Pinpoint the cell where the given text exists, returning its [x, y] midpoint coordinate. 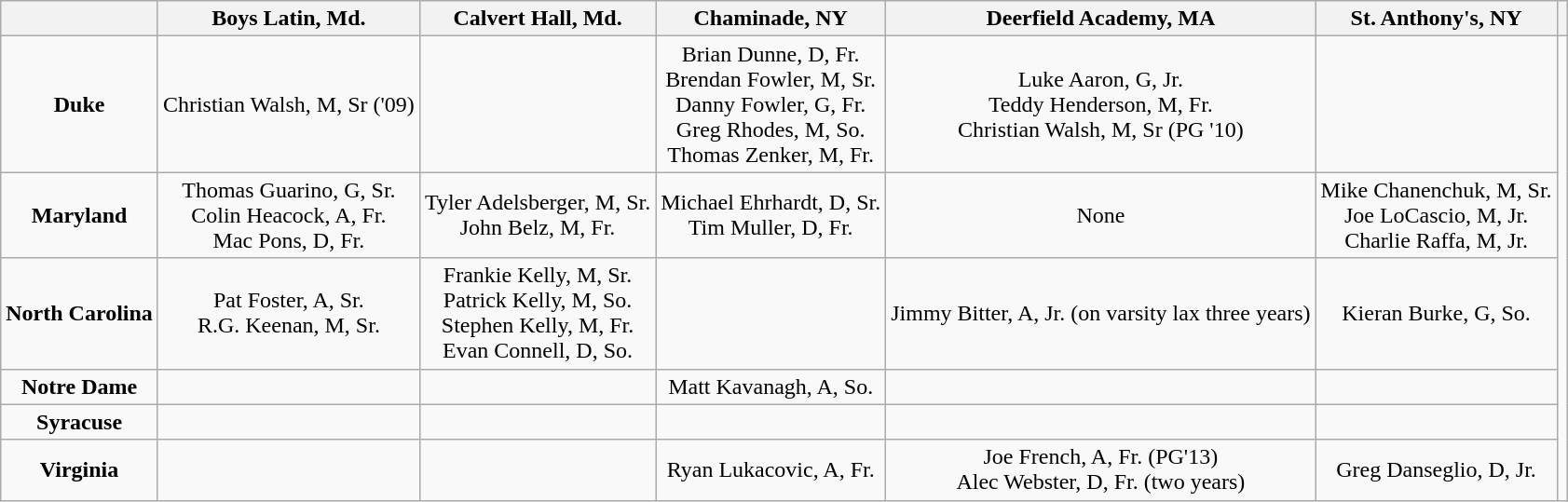
Pat Foster, A, Sr.R.G. Keenan, M, Sr. [289, 313]
Ryan Lukacovic, A, Fr. [771, 469]
Tyler Adelsberger, M, Sr.John Belz, M, Fr. [537, 215]
St. Anthony's, NY [1437, 19]
Virginia [80, 469]
Syracuse [80, 422]
Deerfield Academy, MA [1101, 19]
Notre Dame [80, 387]
Michael Ehrhardt, D, Sr.Tim Muller, D, Fr. [771, 215]
Thomas Guarino, G, Sr.Colin Heacock, A, Fr.Mac Pons, D, Fr. [289, 215]
None [1101, 215]
Joe French, A, Fr. (PG'13)Alec Webster, D, Fr. (two years) [1101, 469]
Mike Chanenchuk, M, Sr.Joe LoCascio, M, Jr.Charlie Raffa, M, Jr. [1437, 215]
Calvert Hall, Md. [537, 19]
Jimmy Bitter, A, Jr. (on varsity lax three years) [1101, 313]
Chaminade, NY [771, 19]
Maryland [80, 215]
Luke Aaron, G, Jr.Teddy Henderson, M, Fr.Christian Walsh, M, Sr (PG '10) [1101, 104]
Duke [80, 104]
Boys Latin, Md. [289, 19]
Matt Kavanagh, A, So. [771, 387]
Frankie Kelly, M, Sr.Patrick Kelly, M, So.Stephen Kelly, M, Fr.Evan Connell, D, So. [537, 313]
Greg Danseglio, D, Jr. [1437, 469]
Brian Dunne, D, Fr.Brendan Fowler, M, Sr.Danny Fowler, G, Fr.Greg Rhodes, M, So.Thomas Zenker, M, Fr. [771, 104]
Christian Walsh, M, Sr ('09) [289, 104]
Kieran Burke, G, So. [1437, 313]
North Carolina [80, 313]
